Extract the (x, y) coordinate from the center of the cell holding the provided text.  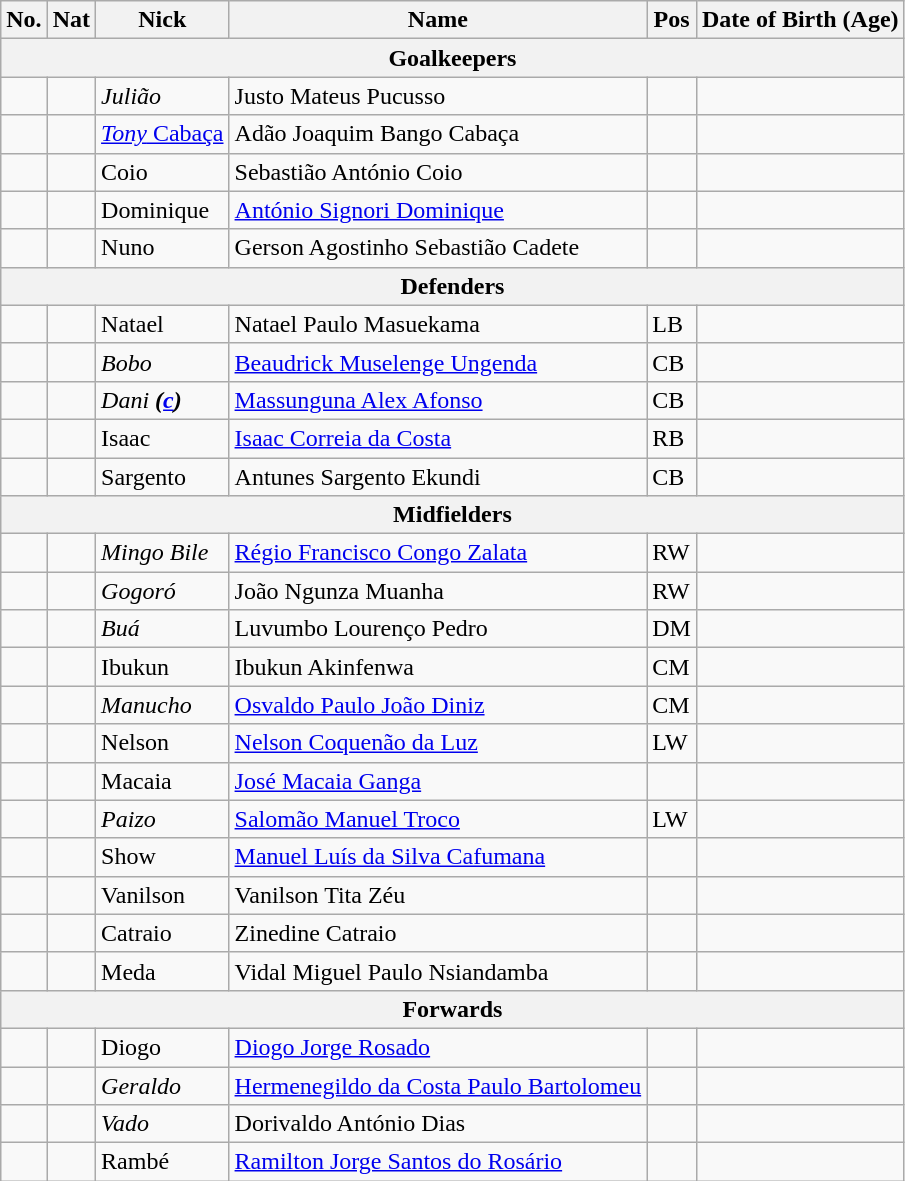
Salomão Manuel Troco (438, 819)
Gerson Agostinho Sebastião Cadete (438, 248)
Bobo (162, 362)
Hermenegildo da Costa Paulo Bartolomeu (438, 1085)
Isaac (162, 438)
Nelson Coquenão da Luz (438, 743)
Mingo Bile (162, 553)
Show (162, 857)
LB (672, 324)
Sargento (162, 477)
Osvaldo Paulo João Diniz (438, 705)
Buá (162, 629)
Natael (162, 324)
Luvumbo Lourenço Pedro (438, 629)
Isaac Correia da Costa (438, 438)
José Macaia Ganga (438, 781)
Name (438, 20)
Natael Paulo Masuekama (438, 324)
Sebastião António Coio (438, 172)
No. (24, 20)
Manucho (162, 705)
Macaia (162, 781)
Antunes Sargento Ekundi (438, 477)
Vidal Miguel Paulo Nsiandamba (438, 971)
Goalkeepers (452, 58)
Geraldo (162, 1085)
Nuno (162, 248)
Justo Mateus Pucusso (438, 96)
Vanilson (162, 895)
Zinedine Catraio (438, 933)
Midfielders (452, 515)
Diogo (162, 1047)
Meda (162, 971)
Nat (71, 20)
João Ngunza Muanha (438, 591)
Date of Birth (Age) (800, 20)
Dorivaldo António Dias (438, 1124)
Ramilton Jorge Santos do Rosário (438, 1162)
Adão Joaquim Bango Cabaça (438, 134)
Ibukun (162, 667)
RB (672, 438)
Rambé (162, 1162)
Dominique (162, 210)
Pos (672, 20)
Julião (162, 96)
Manuel Luís da Silva Cafumana (438, 857)
Paizo (162, 819)
Massunguna Alex Afonso (438, 400)
Tony Cabaça (162, 134)
Nelson (162, 743)
Coio (162, 172)
Beaudrick Muselenge Ungenda (438, 362)
Gogoró (162, 591)
Catraio (162, 933)
Vado (162, 1124)
DM (672, 629)
Forwards (452, 1009)
Vanilson Tita Zéu (438, 895)
Defenders (452, 286)
Dani (c) (162, 400)
Diogo Jorge Rosado (438, 1047)
Nick (162, 20)
António Signori Dominique (438, 210)
Ibukun Akinfenwa (438, 667)
Régio Francisco Congo Zalata (438, 553)
